Capture the cell that displays the provided text and extract its (x, y) central coordinate. 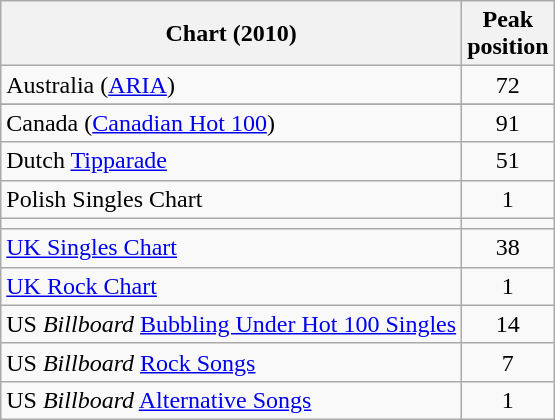
US Billboard Bubbling Under Hot 100 Singles (232, 324)
Polish Singles Chart (232, 199)
Dutch Tipparade (232, 161)
Australia (ARIA) (232, 85)
91 (508, 123)
US Billboard Rock Songs (232, 362)
Canada (Canadian Hot 100) (232, 123)
7 (508, 362)
51 (508, 161)
14 (508, 324)
UK Singles Chart (232, 248)
38 (508, 248)
72 (508, 85)
US Billboard Alternative Songs (232, 400)
Chart (2010) (232, 34)
UK Rock Chart (232, 286)
Peakposition (508, 34)
